Detect which cell encompasses the target text, then output its [x, y] center coordinate. 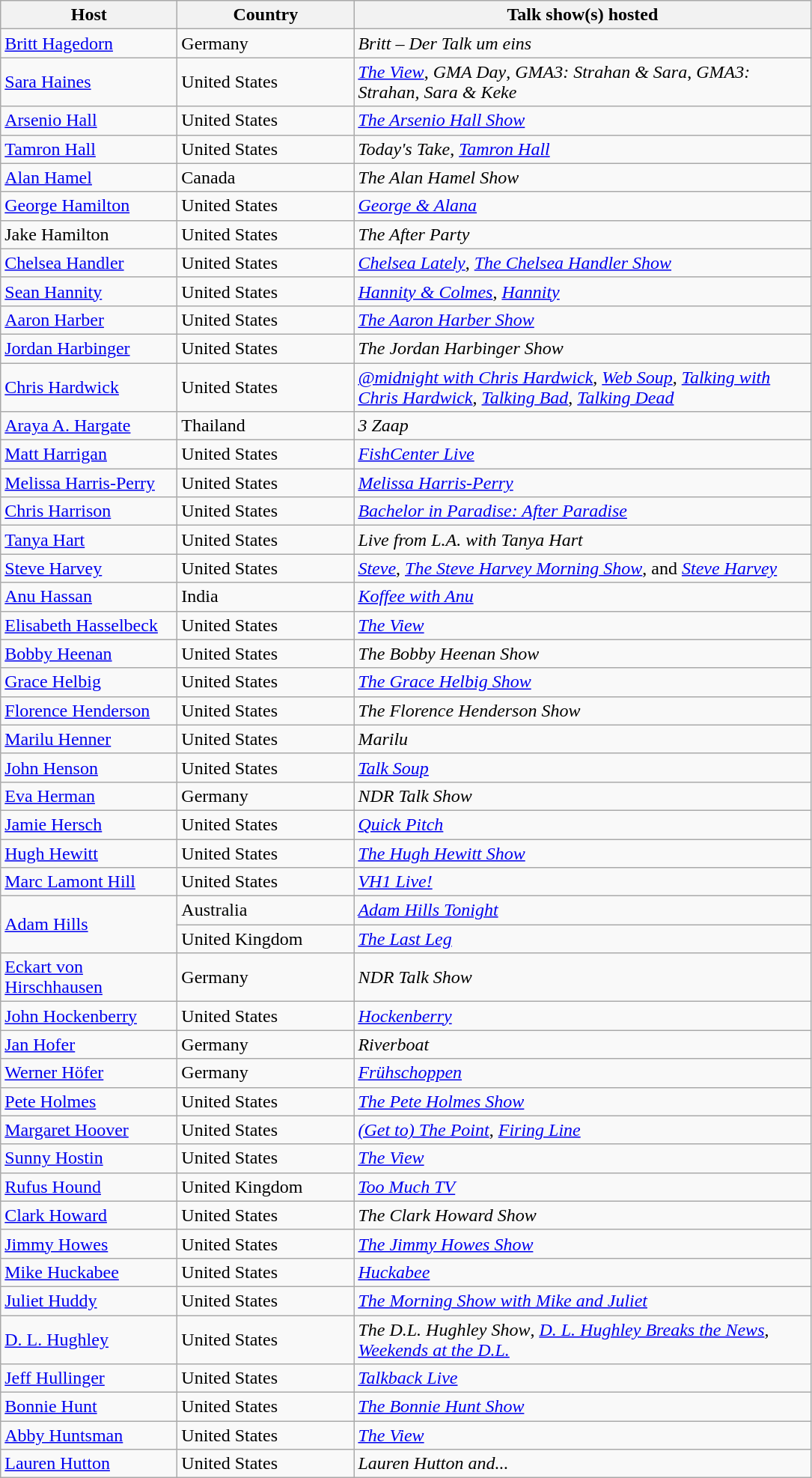
The Bobby Heenan Show [582, 654]
Jan Hofer [89, 1044]
The Bonnie Hunt Show [582, 1407]
Steve, The Steve Harvey Morning Show, and Steve Harvey [582, 568]
Bobby Heenan [89, 654]
Steve Harvey [89, 568]
Hugh Hewitt [89, 853]
The Jordan Harbinger Show [582, 348]
Anu Hassan [89, 597]
The Arsenio Hall Show [582, 121]
The Morning Show with Mike and Juliet [582, 1301]
Rufus Hound [89, 1187]
The Florence Henderson Show [582, 711]
@midnight with Chris Hardwick, Web Soup, Talking with Chris Hardwick, Talking Bad, Talking Dead [582, 386]
Marilu Henner [89, 739]
Koffee with Anu [582, 597]
Jamie Hersch [89, 824]
Lauren Hutton and... [582, 1464]
Huckabee [582, 1272]
Hannity & Colmes, Hannity [582, 291]
Adam Hills Tonight [582, 910]
Matt Harrigan [89, 454]
Mike Huckabee [89, 1272]
The Grace Helbig Show [582, 682]
Sean Hannity [89, 291]
Eva Herman [89, 796]
(Get to) The Point, Firing Line [582, 1130]
Alan Hamel [89, 177]
Bonnie Hunt [89, 1407]
Abby Huntsman [89, 1435]
The View, GMA Day, GMA3: Strahan & Sara, GMA3: Strahan, Sara & Keke [582, 82]
Too Much TV [582, 1187]
Tanya Hart [89, 540]
Frühschoppen [582, 1073]
Jimmy Howes [89, 1244]
Jordan Harbinger [89, 348]
Lauren Hutton [89, 1464]
Talk Soup [582, 767]
Jake Hamilton [89, 234]
Host [89, 15]
D. L. Hughley [89, 1339]
Chelsea Lately, The Chelsea Handler Show [582, 263]
Bachelor in Paradise: After Paradise [582, 511]
Elisabeth Hasselbeck [89, 625]
India [266, 597]
The Clark Howard Show [582, 1215]
FishCenter Live [582, 454]
Chris Hardwick [89, 386]
Marilu [582, 739]
Chelsea Handler [89, 263]
The After Party [582, 234]
Thailand [266, 426]
The Alan Hamel Show [582, 177]
Marc Lamont Hill [89, 882]
Today's Take, Tamron Hall [582, 149]
Riverboat [582, 1044]
Tamron Hall [89, 149]
The Last Leg [582, 939]
Sunny Hostin [89, 1158]
Talk show(s) hosted [582, 15]
The Jimmy Howes Show [582, 1244]
Australia [266, 910]
Live from L.A. with Tanya Hart [582, 540]
The Pete Holmes Show [582, 1101]
Eckart von Hirschhausen [89, 978]
Quick Pitch [582, 824]
John Hockenberry [89, 1016]
Jeff Hullinger [89, 1378]
Britt – Der Talk um eins [582, 43]
Margaret Hoover [89, 1130]
Aaron Harber [89, 320]
Adam Hills [89, 925]
Clark Howard [89, 1215]
Britt Hagedorn [89, 43]
VH1 Live! [582, 882]
Arsenio Hall [89, 121]
Pete Holmes [89, 1101]
Chris Harrison [89, 511]
George Hamilton [89, 206]
Florence Henderson [89, 711]
3 Zaap [582, 426]
Araya A. Hargate [89, 426]
The D.L. Hughley Show, D. L. Hughley Breaks the News, Weekends at the D.L. [582, 1339]
Juliet Huddy [89, 1301]
Talkback Live [582, 1378]
George & Alana [582, 206]
Hockenberry [582, 1016]
Sara Haines [89, 82]
Grace Helbig [89, 682]
The Aaron Harber Show [582, 320]
Canada [266, 177]
Werner Höfer [89, 1073]
John Henson [89, 767]
The Hugh Hewitt Show [582, 853]
Country [266, 15]
